From the cell containing the given text, extract its center point as (x, y) coordinate. 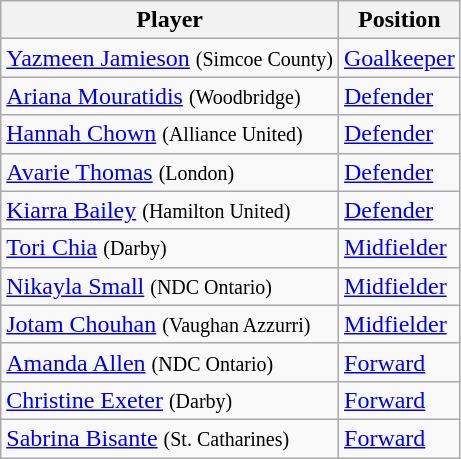
Goalkeeper (400, 58)
Sabrina Bisante (St. Catharines) (170, 438)
Amanda Allen (NDC Ontario) (170, 362)
Nikayla Small (NDC Ontario) (170, 286)
Position (400, 20)
Jotam Chouhan (Vaughan Azzurri) (170, 324)
Avarie Thomas (London) (170, 172)
Player (170, 20)
Christine Exeter (Darby) (170, 400)
Tori Chia (Darby) (170, 248)
Kiarra Bailey (Hamilton United) (170, 210)
Hannah Chown (Alliance United) (170, 134)
Yazmeen Jamieson (Simcoe County) (170, 58)
Ariana Mouratidis (Woodbridge) (170, 96)
